Extract the [X, Y] coordinate from the center of the cell holding the provided text.  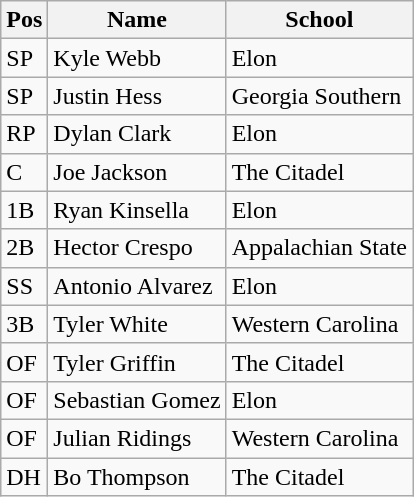
RP [24, 134]
Justin Hess [137, 96]
Pos [24, 20]
1B [24, 210]
Julian Ridings [137, 438]
Antonio Alvarez [137, 286]
3B [24, 324]
Hector Crespo [137, 248]
Dylan Clark [137, 134]
School [319, 20]
Tyler White [137, 324]
Bo Thompson [137, 477]
Tyler Griffin [137, 362]
Name [137, 20]
Appalachian State [319, 248]
Georgia Southern [319, 96]
Ryan Kinsella [137, 210]
SS [24, 286]
Kyle Webb [137, 58]
C [24, 172]
2B [24, 248]
Sebastian Gomez [137, 400]
DH [24, 477]
Joe Jackson [137, 172]
